Pinpoint the cell where the given text exists, returning its [x, y] midpoint coordinate. 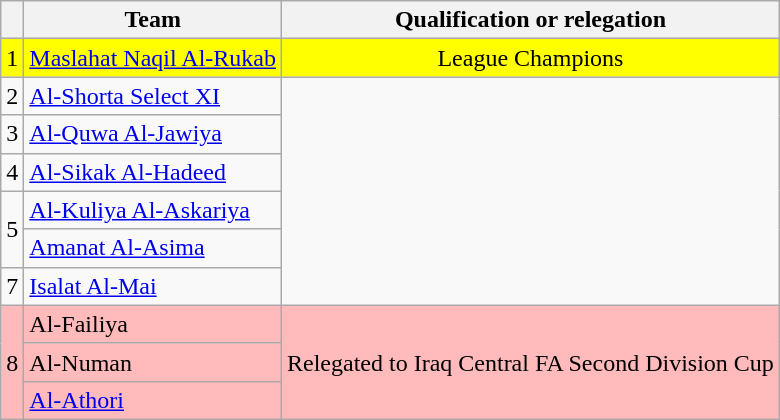
Qualification or relegation [531, 20]
Maslahat Naqil Al-Rukab [153, 58]
3 [12, 134]
1 [12, 58]
League Champions [531, 58]
Relegated to Iraq Central FA Second Division Cup [531, 362]
Al-Shorta Select XI [153, 96]
4 [12, 172]
Al-Sikak Al-Hadeed [153, 172]
Al-Kuliya Al-Askariya [153, 210]
Al-Numan [153, 362]
Amanat Al-Asima [153, 248]
2 [12, 96]
Al-Athori [153, 400]
8 [12, 362]
7 [12, 286]
5 [12, 229]
Team [153, 20]
Al-Failiya [153, 324]
Al-Quwa Al-Jawiya [153, 134]
Isalat Al-Mai [153, 286]
